Search for the cell housing the specified text and yield its [x, y] center coordinate. 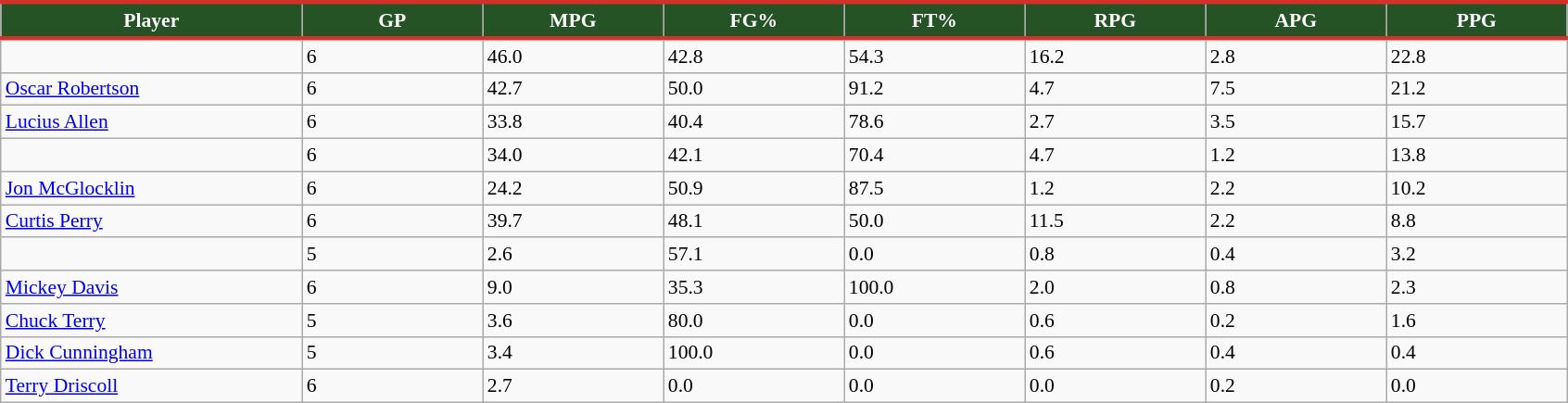
46.0 [573, 56]
Lucius Allen [152, 122]
91.2 [934, 89]
11.5 [1116, 221]
Dick Cunningham [152, 353]
54.3 [934, 56]
Curtis Perry [152, 221]
21.2 [1477, 89]
FT% [934, 20]
3.2 [1477, 255]
16.2 [1116, 56]
MPG [573, 20]
34.0 [573, 156]
3.5 [1296, 122]
1.6 [1477, 321]
80.0 [754, 321]
2.6 [573, 255]
PPG [1477, 20]
APG [1296, 20]
7.5 [1296, 89]
15.7 [1477, 122]
39.7 [573, 221]
FG% [754, 20]
Jon McGlocklin [152, 188]
RPG [1116, 20]
42.7 [573, 89]
Chuck Terry [152, 321]
10.2 [1477, 188]
50.9 [754, 188]
2.8 [1296, 56]
42.1 [754, 156]
48.1 [754, 221]
40.4 [754, 122]
33.8 [573, 122]
35.3 [754, 287]
Terry Driscoll [152, 386]
2.0 [1116, 287]
Mickey Davis [152, 287]
3.4 [573, 353]
78.6 [934, 122]
87.5 [934, 188]
9.0 [573, 287]
3.6 [573, 321]
Player [152, 20]
GP [393, 20]
13.8 [1477, 156]
8.8 [1477, 221]
24.2 [573, 188]
42.8 [754, 56]
22.8 [1477, 56]
2.3 [1477, 287]
Oscar Robertson [152, 89]
57.1 [754, 255]
70.4 [934, 156]
